Pinpoint the cell where the given text exists, returning its (x, y) midpoint coordinate. 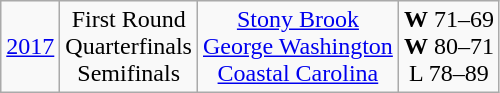
2017 (30, 47)
First RoundQuarterfinalsSemifinals (129, 47)
Stony BrookGeorge WashingtonCoastal Carolina (298, 47)
W 71–69W 80–71L 78–89 (448, 47)
